Find where the given text appears and provide that cell's center as (x, y) coordinate. 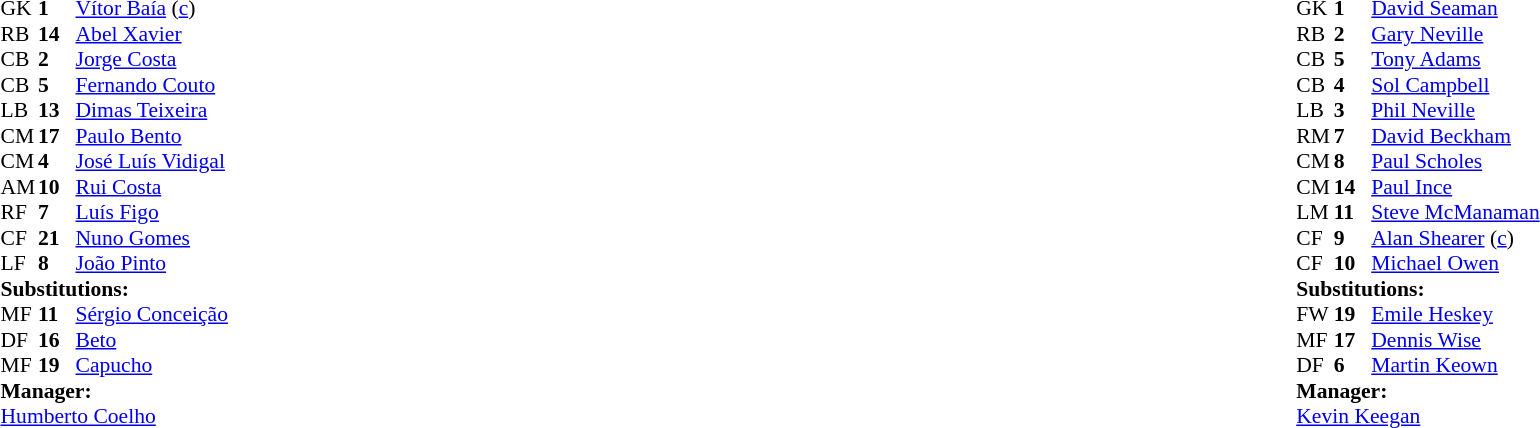
Michael Owen (1455, 263)
David Beckham (1455, 136)
Capucho (152, 365)
Sol Campbell (1455, 85)
LF (19, 263)
Dennis Wise (1455, 340)
Jorge Costa (152, 59)
RF (19, 213)
Steve McManaman (1455, 213)
FW (1315, 315)
José Luís Vidigal (152, 161)
Nuno Gomes (152, 238)
Paul Ince (1455, 187)
Emile Heskey (1455, 315)
16 (57, 340)
13 (57, 111)
AM (19, 187)
Fernando Couto (152, 85)
Abel Xavier (152, 34)
Beto (152, 340)
Phil Neville (1455, 111)
Paulo Bento (152, 136)
Rui Costa (152, 187)
Alan Shearer (c) (1455, 238)
RM (1315, 136)
Paul Scholes (1455, 161)
9 (1353, 238)
Dimas Teixeira (152, 111)
Sérgio Conceição (152, 315)
LM (1315, 213)
6 (1353, 365)
Luís Figo (152, 213)
Martin Keown (1455, 365)
Gary Neville (1455, 34)
João Pinto (152, 263)
Tony Adams (1455, 59)
21 (57, 238)
3 (1353, 111)
